Return (x, y) of the center of cell containing provided text 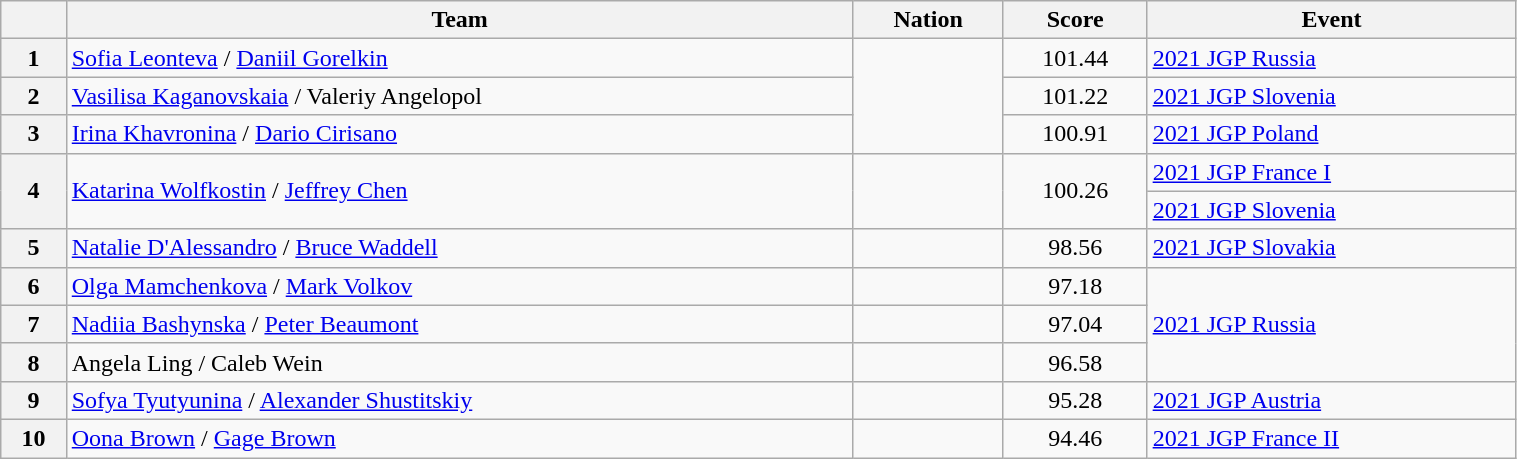
2021 JGP France II (1332, 438)
98.56 (1075, 248)
101.22 (1075, 96)
94.46 (1075, 438)
Irina Khavronina / Dario Cirisano (460, 134)
95.28 (1075, 400)
Event (1332, 20)
101.44 (1075, 58)
Vasilisa Kaganovskaia / Valeriy Angelopol (460, 96)
100.26 (1075, 191)
100.91 (1075, 134)
Angela Ling / Caleb Wein (460, 362)
2021 JGP Slovakia (1332, 248)
5 (34, 248)
Score (1075, 20)
Sofya Tyutyunina / Alexander Shustitskiy (460, 400)
97.04 (1075, 324)
2 (34, 96)
96.58 (1075, 362)
2021 JGP Poland (1332, 134)
3 (34, 134)
7 (34, 324)
10 (34, 438)
2021 JGP France I (1332, 172)
Nadiia Bashynska / Peter Beaumont (460, 324)
Katarina Wolfkostin / Jeffrey Chen (460, 191)
Nation (928, 20)
Oona Brown / Gage Brown (460, 438)
97.18 (1075, 286)
8 (34, 362)
4 (34, 191)
9 (34, 400)
Natalie D'Alessandro / Bruce Waddell (460, 248)
Team (460, 20)
6 (34, 286)
Sofia Leonteva / Daniil Gorelkin (460, 58)
1 (34, 58)
Olga Mamchenkova / Mark Volkov (460, 286)
2021 JGP Austria (1332, 400)
